Find where the given text appears and provide that cell's center as (X, Y) coordinate. 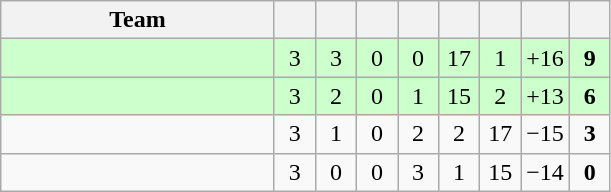
Team (138, 20)
+13 (546, 96)
9 (590, 58)
−14 (546, 172)
6 (590, 96)
+16 (546, 58)
−15 (546, 134)
